Identify which cell holds the provided text, then report its (X, Y) central coordinate. 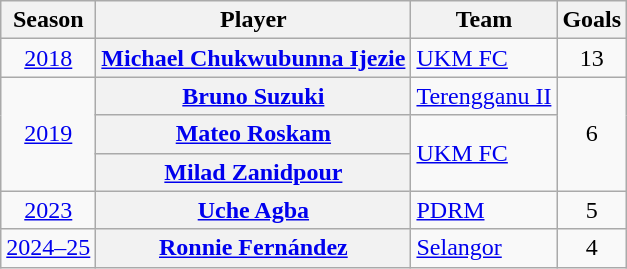
Ronnie Fernández (254, 248)
2018 (48, 58)
Terengganu II (484, 96)
13 (592, 58)
Selangor (484, 248)
Michael Chukwubunna Ijezie (254, 58)
Team (484, 20)
Milad Zanidpour (254, 172)
Season (48, 20)
Bruno Suzuki (254, 96)
2024–25 (48, 248)
PDRM (484, 210)
Player (254, 20)
Mateo Roskam (254, 134)
Uche Agba (254, 210)
5 (592, 210)
2019 (48, 134)
6 (592, 134)
4 (592, 248)
Goals (592, 20)
2023 (48, 210)
